Output the [X, Y] coordinate of the center of the cell containing the given text.  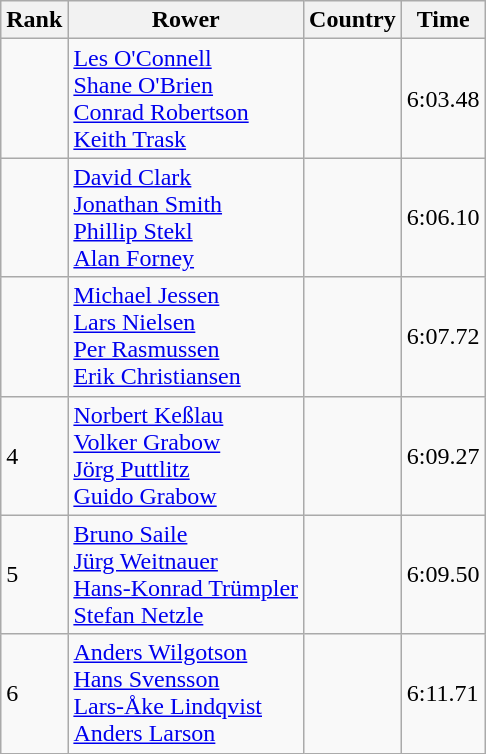
6:09.27 [443, 456]
David ClarkJonathan SmithPhillip SteklAlan Forney [186, 218]
6:07.72 [443, 336]
Les O'ConnellShane O'BrienConrad RobertsonKeith Trask [186, 98]
6 [34, 694]
Anders WilgotsonHans SvenssonLars-Åke LindqvistAnders Larson [186, 694]
5 [34, 574]
Country [353, 20]
Rower [186, 20]
6:09.50 [443, 574]
Rank [34, 20]
6:06.10 [443, 218]
6:11.71 [443, 694]
Michael JessenLars NielsenPer RasmussenErik Christiansen [186, 336]
4 [34, 456]
6:03.48 [443, 98]
Bruno SaileJürg WeitnauerHans-Konrad TrümplerStefan Netzle [186, 574]
Norbert KeßlauVolker GrabowJörg PuttlitzGuido Grabow [186, 456]
Time [443, 20]
